Return (X, Y) of the center of cell containing provided text 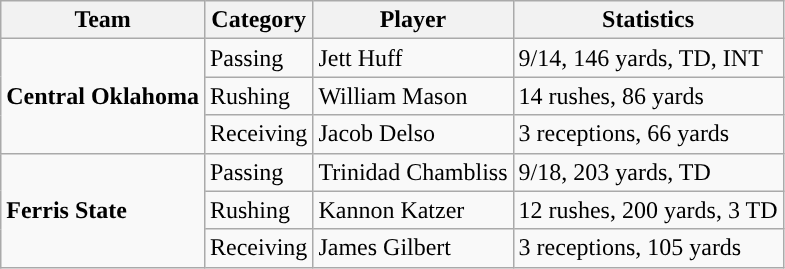
William Mason (413, 96)
3 receptions, 66 yards (648, 134)
3 receptions, 105 yards (648, 248)
Team (103, 20)
Central Oklahoma (103, 96)
Category (258, 20)
James Gilbert (413, 248)
9/18, 203 yards, TD (648, 172)
Player (413, 20)
Jacob Delso (413, 134)
9/14, 146 yards, TD, INT (648, 58)
Statistics (648, 20)
14 rushes, 86 yards (648, 96)
Jett Huff (413, 58)
Kannon Katzer (413, 210)
12 rushes, 200 yards, 3 TD (648, 210)
Trinidad Chambliss (413, 172)
Ferris State (103, 210)
